Capture the cell that displays the provided text and extract its [X, Y] central coordinate. 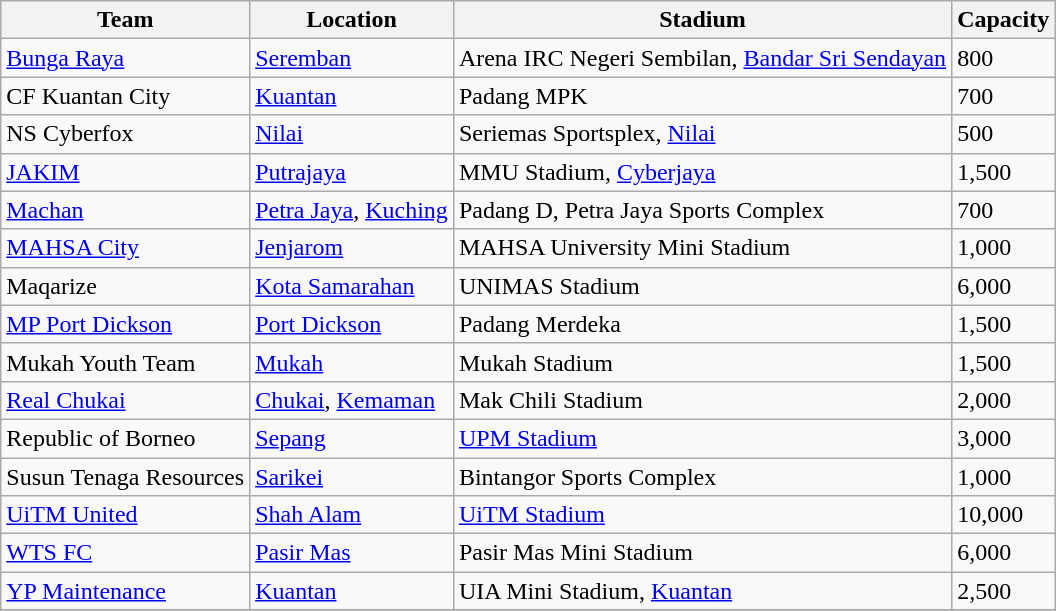
Sarikei [352, 477]
Port Dickson [352, 324]
Mukah Stadium [702, 362]
UiTM United [126, 515]
Chukai, Kemaman [352, 400]
UIA Mini Stadium, Kuantan [702, 591]
Nilai [352, 134]
Location [352, 20]
Padang MPK [702, 96]
YP Maintenance [126, 591]
Republic of Borneo [126, 438]
Seremban [352, 58]
Susun Tenaga Resources [126, 477]
2,000 [1004, 400]
MAHSA City [126, 248]
Putrajaya [352, 172]
Mukah [352, 362]
Team [126, 20]
Real Chukai [126, 400]
Capacity [1004, 20]
Pasir Mas Mini Stadium [702, 553]
UPM Stadium [702, 438]
UiTM Stadium [702, 515]
Bunga Raya [126, 58]
Kota Samarahan [352, 286]
Jenjarom [352, 248]
Petra Jaya, Kuching [352, 210]
500 [1004, 134]
Arena IRC Negeri Sembilan, Bandar Sri Sendayan [702, 58]
NS Cyberfox [126, 134]
3,000 [1004, 438]
MAHSA University Mini Stadium [702, 248]
Mukah Youth Team [126, 362]
Mak Chili Stadium [702, 400]
Padang Merdeka [702, 324]
UNIMAS Stadium [702, 286]
10,000 [1004, 515]
Seriemas Sportsplex, Nilai [702, 134]
Stadium [702, 20]
Shah Alam [352, 515]
WTS FC [126, 553]
Bintangor Sports Complex [702, 477]
Sepang [352, 438]
2,500 [1004, 591]
800 [1004, 58]
Maqarize [126, 286]
Machan [126, 210]
MMU Stadium, Cyberjaya [702, 172]
Padang D, Petra Jaya Sports Complex [702, 210]
MP Port Dickson [126, 324]
JAKIM [126, 172]
CF Kuantan City [126, 96]
Pasir Mas [352, 553]
